From the cell containing the given text, extract its center point as [X, Y] coordinate. 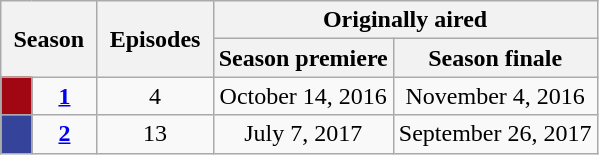
July 7, 2017 [303, 134]
Season premiere [303, 58]
October 14, 2016 [303, 96]
2 [64, 134]
Season finale [495, 58]
1 [64, 96]
November 4, 2016 [495, 96]
13 [155, 134]
September 26, 2017 [495, 134]
4 [155, 96]
Season [49, 39]
Episodes [155, 39]
Originally aired [405, 20]
